Capture the cell that displays the provided text and extract its (X, Y) central coordinate. 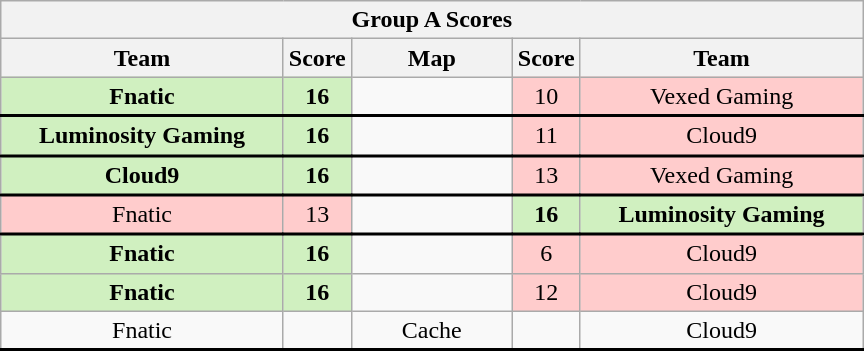
6 (546, 254)
11 (546, 136)
Cache (432, 330)
Group A Scores (432, 20)
12 (546, 292)
Map (432, 58)
10 (546, 96)
